Extract the (x, y) coordinate from the center of the cell holding the provided text.  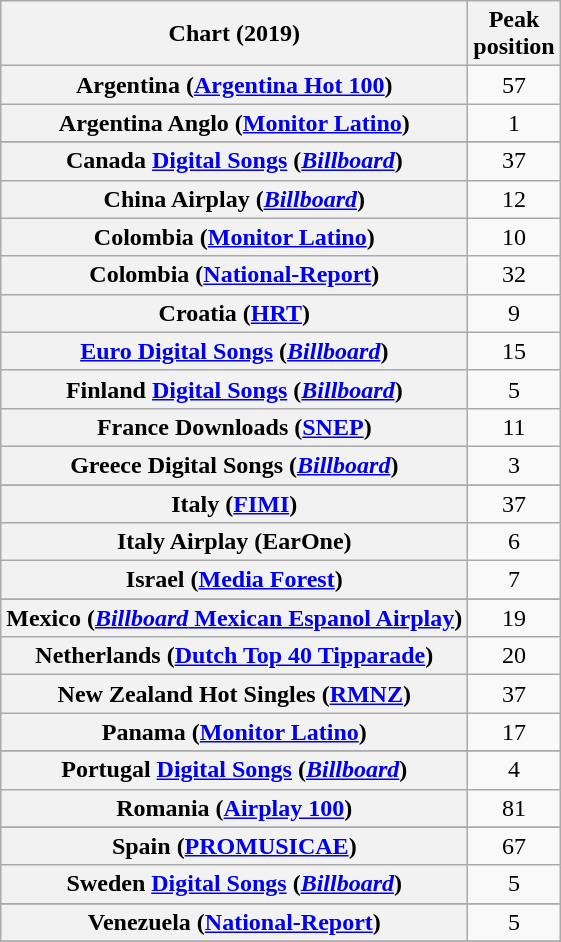
Netherlands (Dutch Top 40 Tipparade) (234, 656)
Italy Airplay (EarOne) (234, 542)
Colombia (National-Report) (234, 275)
9 (514, 313)
15 (514, 351)
Peakposition (514, 34)
Chart (2019) (234, 34)
6 (514, 542)
Panama (Monitor Latino) (234, 732)
10 (514, 237)
1 (514, 123)
81 (514, 808)
Finland Digital Songs (Billboard) (234, 389)
20 (514, 656)
Canada Digital Songs (Billboard) (234, 161)
Croatia (HRT) (234, 313)
Israel (Media Forest) (234, 580)
11 (514, 427)
New Zealand Hot Singles (RMNZ) (234, 694)
12 (514, 199)
Argentina (Argentina Hot 100) (234, 85)
France Downloads (SNEP) (234, 427)
32 (514, 275)
19 (514, 618)
China Airplay (Billboard) (234, 199)
Euro Digital Songs (Billboard) (234, 351)
3 (514, 465)
Sweden Digital Songs (Billboard) (234, 884)
Italy (FIMI) (234, 503)
67 (514, 846)
Portugal Digital Songs (Billboard) (234, 770)
Mexico (Billboard Mexican Espanol Airplay) (234, 618)
Argentina Anglo (Monitor Latino) (234, 123)
17 (514, 732)
Venezuela (National-Report) (234, 922)
4 (514, 770)
Greece Digital Songs (Billboard) (234, 465)
Spain (PROMUSICAE) (234, 846)
Romania (Airplay 100) (234, 808)
Colombia (Monitor Latino) (234, 237)
57 (514, 85)
7 (514, 580)
